Return (X, Y) of the center of cell containing provided text 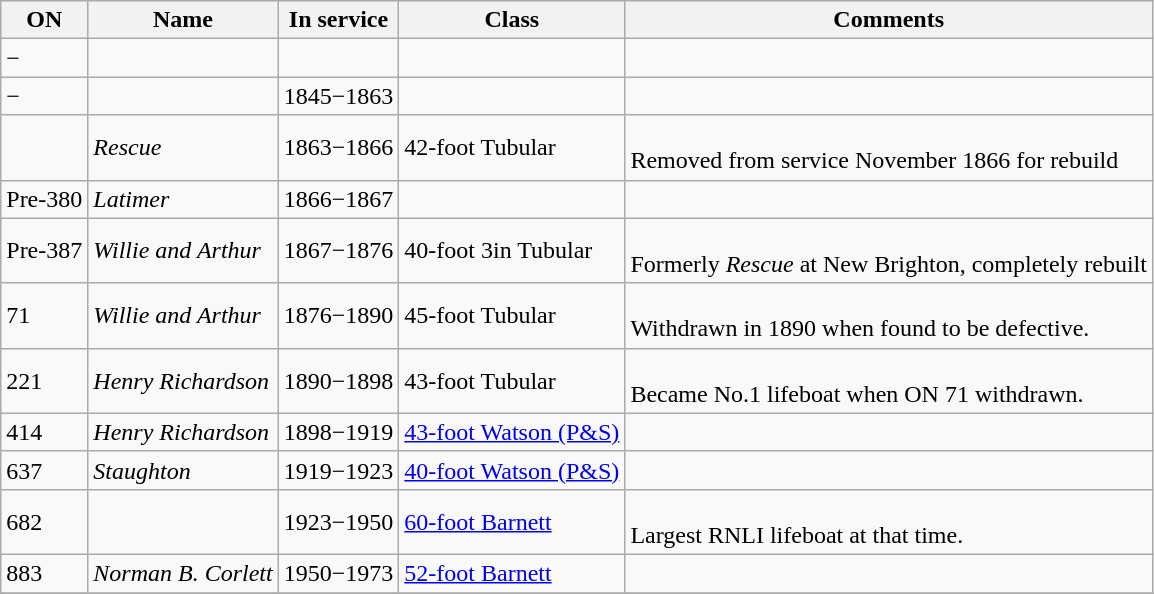
In service (338, 20)
1950−1973 (338, 573)
Class (512, 20)
221 (44, 380)
45-foot Tubular (512, 316)
1898−1919 (338, 432)
Pre-380 (44, 199)
Largest RNLI lifeboat at that time. (889, 522)
ON (44, 20)
Removed from service November 1866 for rebuild (889, 148)
637 (44, 470)
Latimer (183, 199)
Staughton (183, 470)
Withdrawn in 1890 when found to be defective. (889, 316)
43-foot Tubular (512, 380)
414 (44, 432)
71 (44, 316)
43-foot Watson (P&S) (512, 432)
Formerly Rescue at New Brighton, completely rebuilt (889, 250)
1919−1923 (338, 470)
1867−1876 (338, 250)
Rescue (183, 148)
40-foot 3in Tubular (512, 250)
1866−1867 (338, 199)
Norman B. Corlett (183, 573)
1845−1863 (338, 96)
1890−1898 (338, 380)
1923−1950 (338, 522)
40-foot Watson (P&S) (512, 470)
60-foot Barnett (512, 522)
682 (44, 522)
Comments (889, 20)
42-foot Tubular (512, 148)
Name (183, 20)
1863−1866 (338, 148)
Became No.1 lifeboat when ON 71 withdrawn. (889, 380)
52-foot Barnett (512, 573)
Pre-387 (44, 250)
1876−1890 (338, 316)
883 (44, 573)
